Detect which cell encompasses the target text, then output its (x, y) center coordinate. 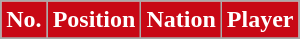
Player (260, 20)
Position (94, 20)
No. (24, 20)
Nation (181, 20)
